Capture the cell that displays the provided text and extract its (x, y) central coordinate. 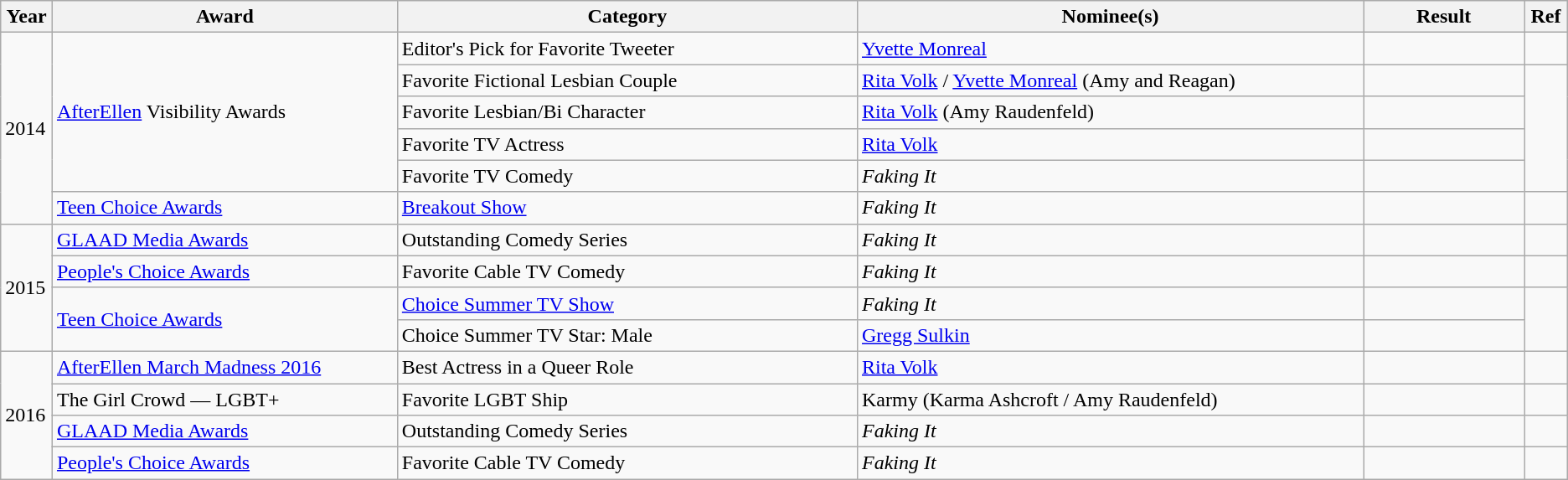
Category (627, 17)
Result (1444, 17)
2015 (27, 287)
Favorite Fictional Lesbian Couple (627, 80)
AfterEllen Visibility Awards (224, 112)
Best Actress in a Queer Role (627, 367)
Gregg Sulkin (1110, 335)
Favorite Lesbian/Bi Character (627, 112)
Favorite TV Comedy (627, 176)
Award (224, 17)
2016 (27, 415)
Favorite LGBT Ship (627, 400)
Choice Summer TV Star: Male (627, 335)
Breakout Show (627, 208)
Ref (1546, 17)
Editor's Pick for Favorite Tweeter (627, 49)
The Girl Crowd — LGBT+ (224, 400)
Year (27, 17)
Choice Summer TV Show (627, 303)
2014 (27, 128)
Rita Volk (Amy Raudenfeld) (1110, 112)
AfterEllen March Madness 2016 (224, 367)
Nominee(s) (1110, 17)
Rita Volk / Yvette Monreal (Amy and Reagan) (1110, 80)
Yvette Monreal (1110, 49)
Karmy (Karma Ashcroft / Amy Raudenfeld) (1110, 400)
Favorite TV Actress (627, 144)
